Locate the cell with the specified text and output its (X, Y) center coordinate. 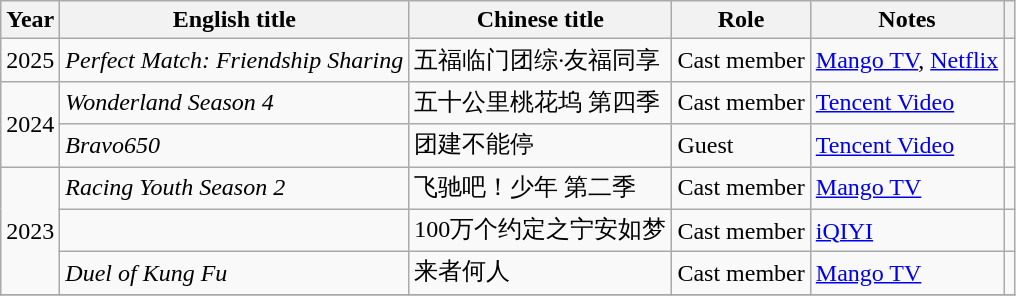
Duel of Kung Fu (234, 274)
English title (234, 20)
Mango TV, Netflix (907, 60)
2025 (30, 60)
Notes (907, 20)
五福临门团综·友福同享 (540, 60)
Perfect Match: Friendship Sharing (234, 60)
五十公里桃花坞 第四季 (540, 102)
来者何人 (540, 274)
Year (30, 20)
100万个约定之宁安如梦 (540, 230)
飞驰吧！少年 第二季 (540, 188)
Wonderland Season 4 (234, 102)
Chinese title (540, 20)
Role (741, 20)
2024 (30, 124)
Guest (741, 146)
团建不能停 (540, 146)
Racing Youth Season 2 (234, 188)
iQIYI (907, 230)
2023 (30, 230)
Bravo650 (234, 146)
